Locate the cell with the specified text and output its (X, Y) center coordinate. 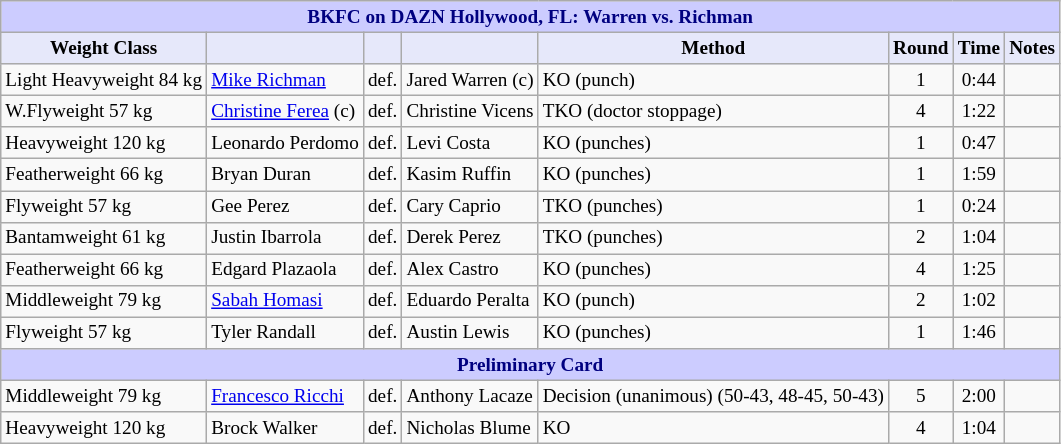
Anthony Lacaze (470, 396)
Brock Walker (286, 428)
W.Flyweight 57 kg (104, 111)
Derek Perez (470, 238)
Francesco Ricchi (286, 396)
Justin Ibarrola (286, 238)
Christine Vicens (470, 111)
Christine Ferea (c) (286, 111)
Sabah Homasi (286, 301)
Eduardo Peralta (470, 301)
Weight Class (104, 48)
TKO (doctor stoppage) (713, 111)
Preliminary Card (530, 365)
BKFC on DAZN Hollywood, FL: Warren vs. Richman (530, 17)
Method (713, 48)
Cary Caprio (470, 206)
Nicholas Blume (470, 428)
Alex Castro (470, 270)
KO (713, 428)
2:00 (978, 396)
1:59 (978, 175)
1:25 (978, 270)
Mike Richman (286, 80)
Tyler Randall (286, 333)
0:24 (978, 206)
Edgard Plazaola (286, 270)
Light Heavyweight 84 kg (104, 80)
Gee Perez (286, 206)
Notes (1032, 48)
Bryan Duran (286, 175)
5 (920, 396)
Austin Lewis (470, 333)
0:44 (978, 80)
Round (920, 48)
1:02 (978, 301)
Levi Costa (470, 143)
Leonardo Perdomo (286, 143)
Bantamweight 61 kg (104, 238)
0:47 (978, 143)
Time (978, 48)
1:46 (978, 333)
Decision (unanimous) (50-43, 48-45, 50-43) (713, 396)
Jared Warren (c) (470, 80)
1:22 (978, 111)
Kasim Ruffin (470, 175)
